Determine the [X, Y] coordinate at the center of the cell enclosing the given text.  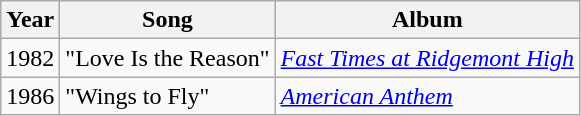
Song [168, 20]
1982 [30, 58]
Year [30, 20]
Album [427, 20]
American Anthem [427, 96]
"Wings to Fly" [168, 96]
Fast Times at Ridgemont High [427, 58]
"Love Is the Reason" [168, 58]
1986 [30, 96]
